For the text-containing cell, return its midpoint in [X, Y] coordinate format. 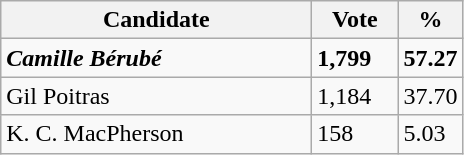
% [430, 20]
37.70 [430, 96]
1,799 [355, 58]
57.27 [430, 58]
Camille Bérubé [156, 58]
Gil Poitras [156, 96]
Vote [355, 20]
K. C. MacPherson [156, 134]
158 [355, 134]
Candidate [156, 20]
1,184 [355, 96]
5.03 [430, 134]
